Search for the cell housing the specified text and yield its [X, Y] center coordinate. 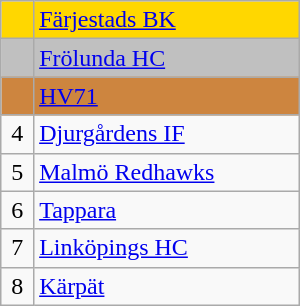
Färjestads BK [167, 20]
Malmö Redhawks [167, 172]
7 [18, 248]
6 [18, 210]
Linköpings HC [167, 248]
4 [18, 134]
Djurgårdens IF [167, 134]
Kärpät [167, 286]
Tappara [167, 210]
5 [18, 172]
8 [18, 286]
HV71 [167, 96]
Frölunda HC [167, 58]
